Extract the [X, Y] coordinate from the center of the cell holding the provided text.  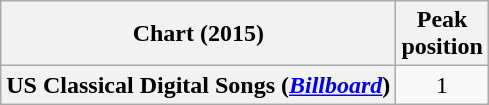
US Classical Digital Songs (Billboard) [198, 85]
Chart (2015) [198, 34]
Peakposition [442, 34]
1 [442, 85]
